Return (X, Y) of the center of cell containing provided text 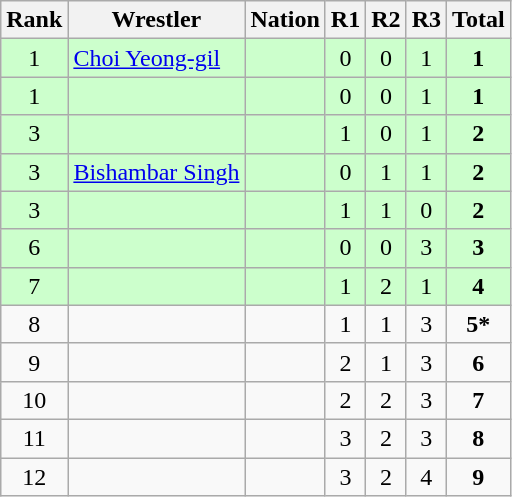
10 (34, 400)
Wrestler (156, 20)
Rank (34, 20)
R1 (345, 20)
Nation (285, 20)
Bishambar Singh (156, 172)
R3 (426, 20)
R2 (386, 20)
Total (479, 20)
5* (479, 324)
11 (34, 438)
Choi Yeong-gil (156, 58)
12 (34, 477)
